Detect which cell encompasses the target text, then output its (X, Y) center coordinate. 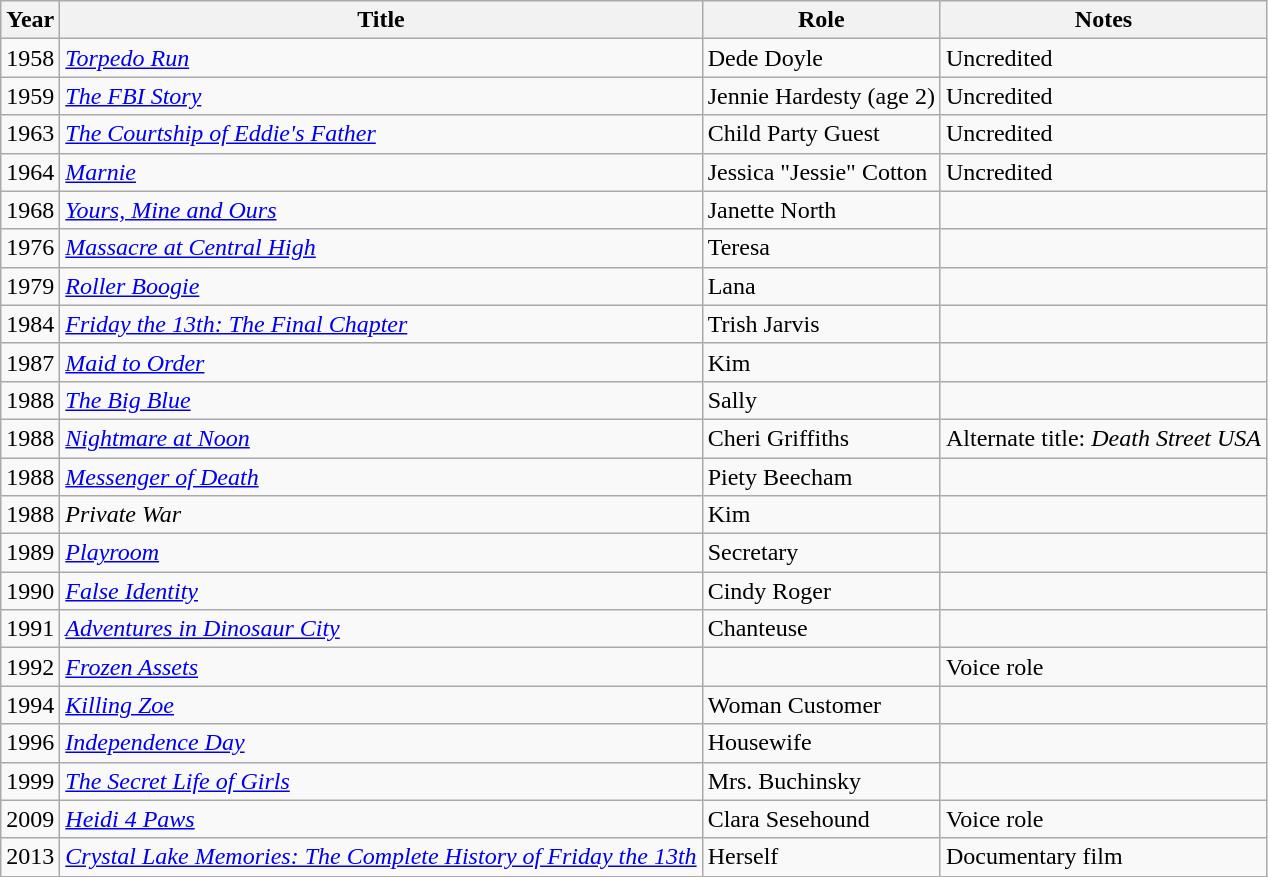
Roller Boogie (381, 286)
Killing Zoe (381, 705)
Woman Customer (821, 705)
Adventures in Dinosaur City (381, 629)
Cheri Griffiths (821, 438)
1984 (30, 324)
Housewife (821, 743)
Chanteuse (821, 629)
Playroom (381, 553)
Torpedo Run (381, 58)
1959 (30, 96)
1999 (30, 781)
Trish Jarvis (821, 324)
Secretary (821, 553)
Cindy Roger (821, 591)
Independence Day (381, 743)
Massacre at Central High (381, 248)
1976 (30, 248)
The Courtship of Eddie's Father (381, 134)
The Big Blue (381, 400)
Role (821, 20)
Mrs. Buchinsky (821, 781)
Child Party Guest (821, 134)
Friday the 13th: The Final Chapter (381, 324)
1992 (30, 667)
Janette North (821, 210)
Year (30, 20)
1964 (30, 172)
1968 (30, 210)
Dede Doyle (821, 58)
Marnie (381, 172)
1963 (30, 134)
1996 (30, 743)
Teresa (821, 248)
1994 (30, 705)
Documentary film (1103, 857)
Jessica "Jessie" Cotton (821, 172)
Maid to Order (381, 362)
The Secret Life of Girls (381, 781)
False Identity (381, 591)
2009 (30, 819)
Heidi 4 Paws (381, 819)
Crystal Lake Memories: The Complete History of Friday the 13th (381, 857)
1987 (30, 362)
Jennie Hardesty (age 2) (821, 96)
1958 (30, 58)
Notes (1103, 20)
Yours, Mine and Ours (381, 210)
Frozen Assets (381, 667)
Title (381, 20)
1991 (30, 629)
Sally (821, 400)
2013 (30, 857)
Herself (821, 857)
Clara Sesehound (821, 819)
1989 (30, 553)
Private War (381, 515)
Piety Beecham (821, 477)
Nightmare at Noon (381, 438)
Alternate title: Death Street USA (1103, 438)
1990 (30, 591)
Lana (821, 286)
1979 (30, 286)
Messenger of Death (381, 477)
The FBI Story (381, 96)
